Find where the given text appears and provide that cell's center as (X, Y) coordinate. 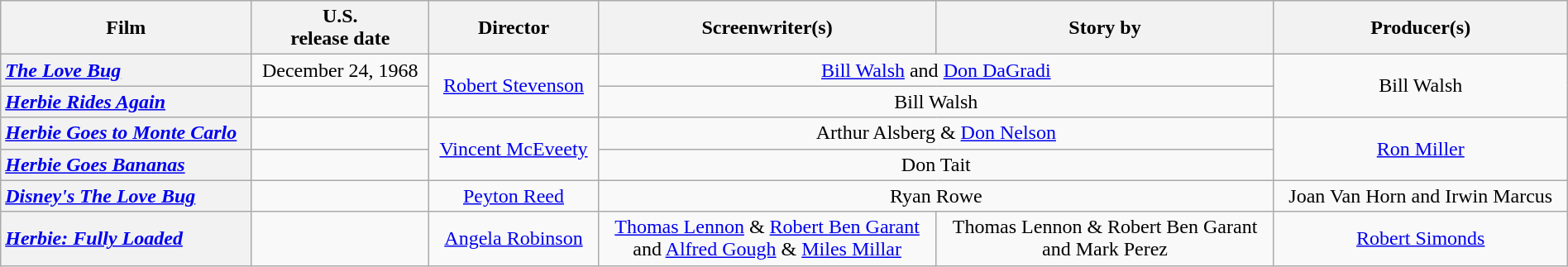
Thomas Lennon & Robert Ben Garant and Mark Perez (1105, 238)
Robert Simonds (1421, 238)
Arthur Alsberg & Don Nelson (936, 133)
Don Tait (936, 164)
Peyton Reed (514, 196)
Robert Stevenson (514, 86)
Vincent McEveety (514, 149)
Thomas Lennon & Robert Ben Garant and Alfred Gough & Miles Millar (767, 238)
Joan Van Horn and Irwin Marcus (1421, 196)
Producer(s) (1421, 28)
Story by (1105, 28)
Angela Robinson (514, 238)
Herbie Goes Bananas (126, 164)
Ryan Rowe (936, 196)
Director (514, 28)
Herbie: Fully Loaded (126, 238)
The Love Bug (126, 70)
U.S. release date (341, 28)
Herbie Rides Again (126, 102)
Disney's The Love Bug (126, 196)
Bill Walsh and Don DaGradi (936, 70)
Screenwriter(s) (767, 28)
December 24, 1968 (341, 70)
Film (126, 28)
Ron Miller (1421, 149)
Herbie Goes to Monte Carlo (126, 133)
